Extract the (x, y) coordinate from the center of the cell holding the provided text.  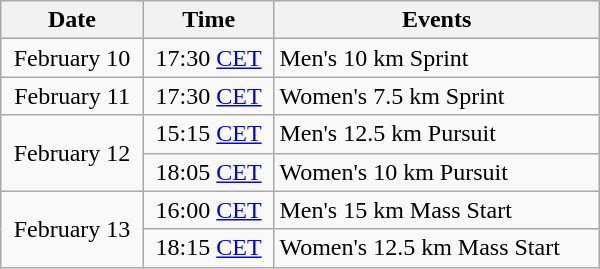
Date (72, 20)
Women's 10 km Pursuit (436, 172)
February 10 (72, 58)
February 12 (72, 153)
Women's 7.5 km Sprint (436, 96)
Time (208, 20)
February 13 (72, 229)
Men's 10 km Sprint (436, 58)
Men's 12.5 km Pursuit (436, 134)
18:15 CET (208, 248)
February 11 (72, 96)
15:15 CET (208, 134)
Events (436, 20)
Women's 12.5 km Mass Start (436, 248)
Men's 15 km Mass Start (436, 210)
16:00 CET (208, 210)
18:05 CET (208, 172)
